Determine the [x, y] coordinate at the center of the cell enclosing the given text.  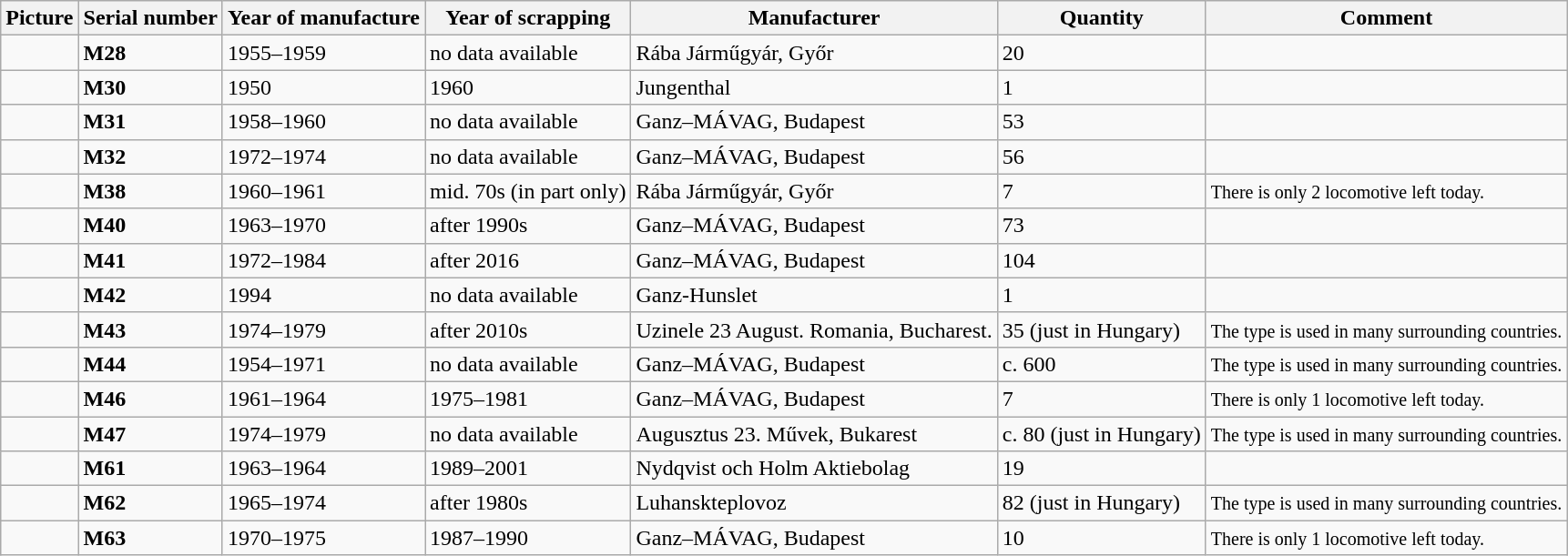
M44 [150, 364]
M42 [150, 295]
M41 [150, 260]
Comment [1386, 18]
1975–1981 [528, 399]
after 1990s [528, 226]
1960–1961 [323, 191]
1955–1959 [323, 53]
Manufacturer [814, 18]
M28 [150, 53]
1970–1975 [323, 538]
56 [1102, 157]
1960 [528, 87]
Nydqvist och Holm Aktiebolag [814, 469]
M31 [150, 122]
35 (just in Hungary) [1102, 329]
1963–1964 [323, 469]
73 [1102, 226]
after 1980s [528, 503]
Serial number [150, 18]
mid. 70s (in part only) [528, 191]
1950 [323, 87]
M38 [150, 191]
1994 [323, 295]
Luhanskteplovoz [814, 503]
c. 80 (just in Hungary) [1102, 434]
1989–2001 [528, 469]
M43 [150, 329]
Jungenthal [814, 87]
after 2016 [528, 260]
Augusztus 23. Művek, Bukarest [814, 434]
1972–1974 [323, 157]
1963–1970 [323, 226]
M30 [150, 87]
104 [1102, 260]
M61 [150, 469]
1954–1971 [323, 364]
M62 [150, 503]
Quantity [1102, 18]
There is only 2 locomotive left today. [1386, 191]
Ganz-Hunslet [814, 295]
1987–1990 [528, 538]
1958–1960 [323, 122]
10 [1102, 538]
after 2010s [528, 329]
M40 [150, 226]
20 [1102, 53]
1961–1964 [323, 399]
Picture [40, 18]
M46 [150, 399]
53 [1102, 122]
1972–1984 [323, 260]
1965–1974 [323, 503]
M32 [150, 157]
19 [1102, 469]
M63 [150, 538]
Year of manufacture [323, 18]
Year of scrapping [528, 18]
M47 [150, 434]
c. 600 [1102, 364]
Uzinele 23 August. Romania, Bucharest. [814, 329]
82 (just in Hungary) [1102, 503]
